Identify which cell holds the provided text, then report its (x, y) central coordinate. 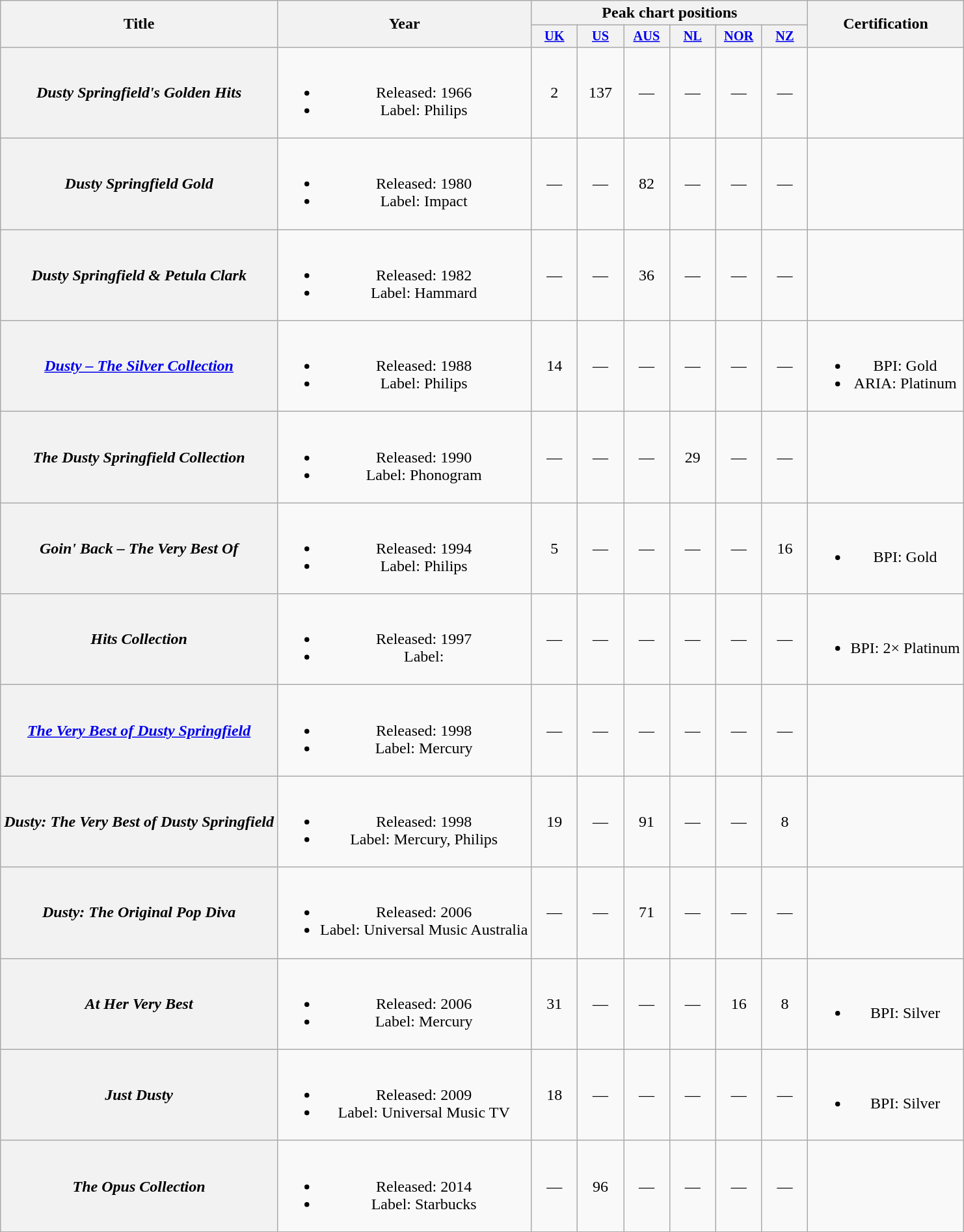
Released: 1998Label: Mercury (404, 730)
Dusty Springfield Gold (139, 184)
2 (554, 92)
UK (554, 36)
Year (404, 24)
Released: 1982Label: Hammard (404, 275)
NZ (784, 36)
5 (554, 548)
Dusty Springfield & Petula Clark (139, 275)
Peak chart positions (670, 13)
Goin' Back – The Very Best Of (139, 548)
Released: 2009Label: Universal Music TV (404, 1095)
Dusty: The Very Best of Dusty Springfield (139, 822)
96 (601, 1186)
Released: 2006Label: Mercury (404, 1004)
Dusty: The Original Pop Diva (139, 913)
137 (601, 92)
Released: 1997Label: (404, 639)
Released: 1990Label: Phonogram (404, 457)
NL (692, 36)
AUS (647, 36)
Released: 1994Label: Philips (404, 548)
At Her Very Best (139, 1004)
NOR (739, 36)
Dusty – The Silver Collection (139, 366)
Certification (886, 24)
31 (554, 1004)
The Opus Collection (139, 1186)
Released: 1980Label: Impact (404, 184)
BPI: GoldARIA: Platinum (886, 366)
91 (647, 822)
Released: 2006Label: Universal Music Australia (404, 913)
18 (554, 1095)
82 (647, 184)
36 (647, 275)
Released: 1988Label: Philips (404, 366)
Released: 2014Label: Starbucks (404, 1186)
19 (554, 822)
BPI: Gold (886, 548)
Title (139, 24)
Hits Collection (139, 639)
29 (692, 457)
Released: 1966Label: Philips (404, 92)
14 (554, 366)
71 (647, 913)
Released: 1998Label: Mercury, Philips (404, 822)
The Dusty Springfield Collection (139, 457)
US (601, 36)
The Very Best of Dusty Springfield (139, 730)
Just Dusty (139, 1095)
BPI: 2× Platinum (886, 639)
Dusty Springfield's Golden Hits (139, 92)
